Locate the cell with the specified text and output its (X, Y) center coordinate. 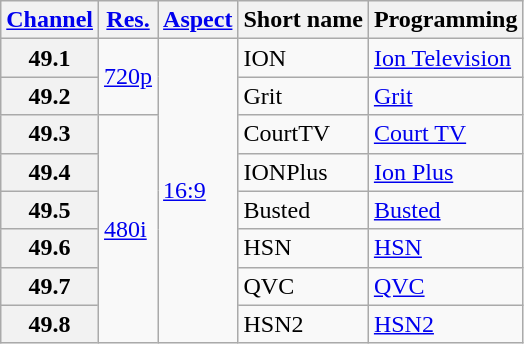
Res. (128, 20)
49.3 (50, 134)
Channel (50, 20)
IONPlus (303, 172)
Court TV (446, 134)
480i (128, 229)
Ion Plus (446, 172)
49.1 (50, 58)
Ion Television (446, 58)
49.4 (50, 172)
ION (303, 58)
49.6 (50, 248)
720p (128, 77)
49.7 (50, 286)
Short name (303, 20)
Programming (446, 20)
Aspect (198, 20)
CourtTV (303, 134)
49.5 (50, 210)
49.8 (50, 324)
16:9 (198, 191)
49.2 (50, 96)
